Identify which cell holds the provided text, then report its [X, Y] central coordinate. 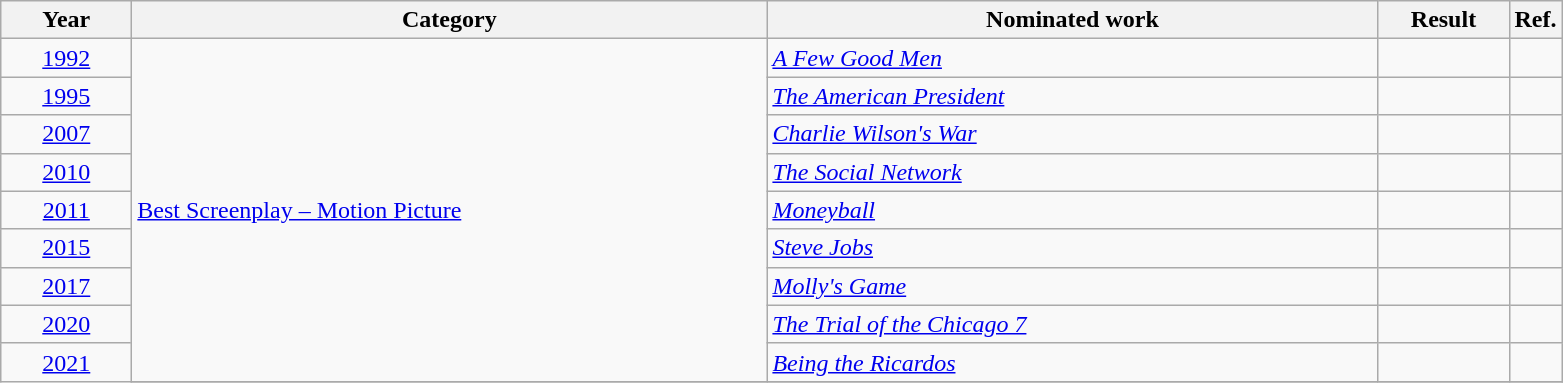
Category [450, 20]
2017 [66, 286]
The Trial of the Chicago 7 [1072, 324]
Ref. [1536, 20]
Molly's Game [1072, 286]
Year [66, 20]
A Few Good Men [1072, 58]
The American President [1072, 96]
1992 [66, 58]
2010 [66, 172]
Nominated work [1072, 20]
2007 [66, 134]
1995 [66, 96]
2020 [66, 324]
Moneyball [1072, 210]
The Social Network [1072, 172]
2021 [66, 362]
Steve Jobs [1072, 248]
Best Screenplay – Motion Picture [450, 210]
2011 [66, 210]
2015 [66, 248]
Being the Ricardos [1072, 362]
Charlie Wilson's War [1072, 134]
Result [1444, 20]
